Locate the cell with the specified text and output its [X, Y] center coordinate. 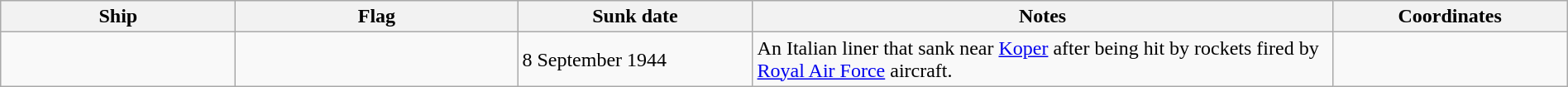
Flag [377, 17]
An Italian liner that sank near Koper after being hit by rockets fired by Royal Air Force aircraft. [1042, 60]
Coordinates [1450, 17]
Notes [1042, 17]
Ship [118, 17]
8 September 1944 [635, 60]
Sunk date [635, 17]
